Provide the [x, y] coordinate of the cell's center where the given text is located.  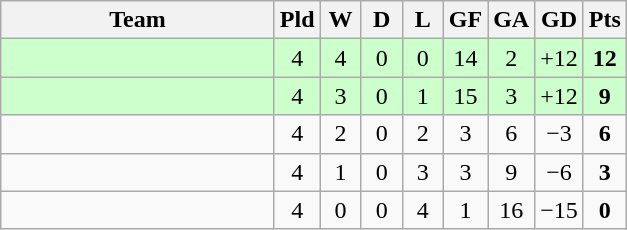
15 [465, 96]
12 [604, 58]
L [422, 20]
−6 [560, 172]
−3 [560, 134]
GA [512, 20]
Team [138, 20]
GF [465, 20]
W [340, 20]
16 [512, 210]
14 [465, 58]
Pts [604, 20]
D [382, 20]
−15 [560, 210]
GD [560, 20]
Pld [297, 20]
